Capture the cell that displays the provided text and extract its [x, y] central coordinate. 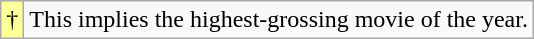
† [12, 20]
This implies the highest-grossing movie of the year. [279, 20]
